Find where the given text appears and provide that cell's center as [X, Y] coordinate. 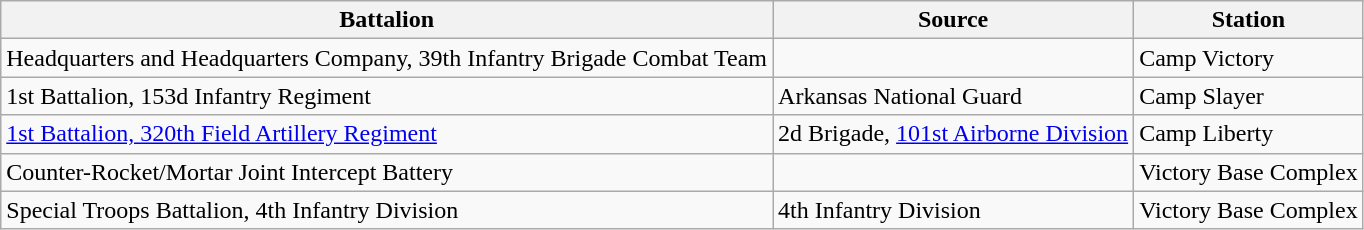
Arkansas National Guard [954, 96]
Station [1249, 20]
1st Battalion, 153d Infantry Regiment [387, 96]
Camp Victory [1249, 58]
Camp Liberty [1249, 134]
Headquarters and Headquarters Company, 39th Infantry Brigade Combat Team [387, 58]
Battalion [387, 20]
Camp Slayer [1249, 96]
Counter-Rocket/Mortar Joint Intercept Battery [387, 172]
2d Brigade, 101st Airborne Division [954, 134]
4th Infantry Division [954, 210]
Special Troops Battalion, 4th Infantry Division [387, 210]
Source [954, 20]
1st Battalion, 320th Field Artillery Regiment [387, 134]
